Return the (x, y) coordinate for the center point of the cell that contains the specified text.  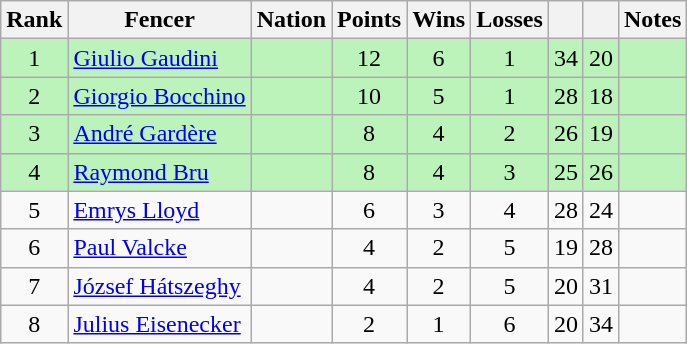
Wins (439, 20)
Giorgio Bocchino (160, 96)
Fencer (160, 20)
Rank (34, 20)
12 (370, 58)
18 (600, 96)
7 (34, 286)
Emrys Lloyd (160, 210)
Raymond Bru (160, 172)
Notes (652, 20)
Giulio Gaudini (160, 58)
Points (370, 20)
25 (566, 172)
10 (370, 96)
Nation (291, 20)
Julius Eisenecker (160, 324)
31 (600, 286)
24 (600, 210)
Losses (510, 20)
André Gardère (160, 134)
Paul Valcke (160, 248)
József Hátszeghy (160, 286)
